Capture the cell that displays the provided text and extract its (x, y) central coordinate. 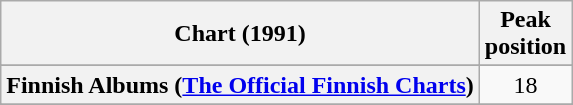
Finnish Albums (The Official Finnish Charts) (240, 85)
Chart (1991) (240, 34)
Peak position (525, 34)
18 (525, 85)
